Output the (X, Y) coordinate of the center of the cell containing the given text.  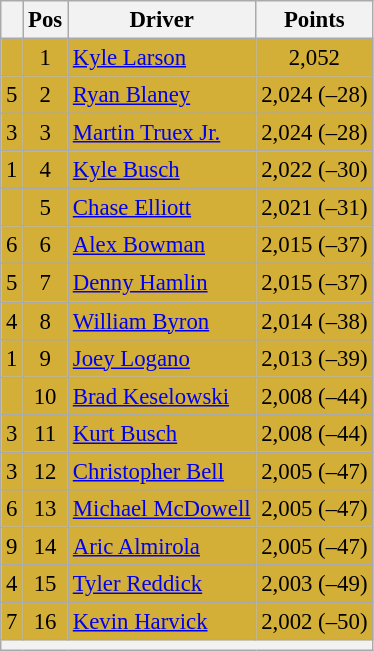
Alex Bowman (162, 245)
Kyle Larson (162, 58)
Christopher Bell (162, 471)
2,022 (–30) (314, 170)
10 (46, 396)
2,003 (–49) (314, 584)
Driver (162, 20)
16 (46, 621)
13 (46, 509)
15 (46, 584)
11 (46, 433)
14 (46, 546)
Kurt Busch (162, 433)
2,014 (–38) (314, 321)
2 (46, 95)
2,021 (–31) (314, 208)
12 (46, 471)
2,052 (314, 58)
8 (46, 321)
William Byron (162, 321)
Michael McDowell (162, 509)
Kevin Harvick (162, 621)
Joey Logano (162, 358)
Kyle Busch (162, 170)
Aric Almirola (162, 546)
Chase Elliott (162, 208)
Points (314, 20)
2,013 (–39) (314, 358)
Brad Keselowski (162, 396)
Tyler Reddick (162, 584)
Martin Truex Jr. (162, 133)
Ryan Blaney (162, 95)
Denny Hamlin (162, 283)
Pos (46, 20)
2,002 (–50) (314, 621)
